Output the [x, y] coordinate of the center of the cell containing the given text.  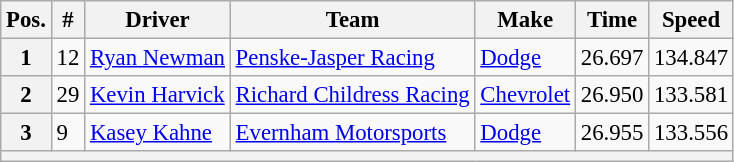
Speed [692, 20]
Kevin Harvick [158, 95]
Time [612, 20]
12 [68, 58]
Pos. [26, 20]
133.556 [692, 133]
Evernham Motorsports [352, 133]
133.581 [692, 95]
Penske-Jasper Racing [352, 58]
9 [68, 133]
134.847 [692, 58]
26.697 [612, 58]
Ryan Newman [158, 58]
1 [26, 58]
Driver [158, 20]
2 [26, 95]
Kasey Kahne [158, 133]
Team [352, 20]
29 [68, 95]
# [68, 20]
Chevrolet [525, 95]
26.950 [612, 95]
Richard Childress Racing [352, 95]
26.955 [612, 133]
3 [26, 133]
Make [525, 20]
